Output the (X, Y) coordinate of the center of the cell containing the given text.  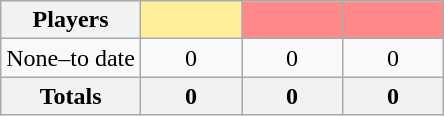
Totals (71, 96)
None–to date (71, 58)
Players (71, 20)
